For the text-containing cell, return its midpoint in [x, y] coordinate format. 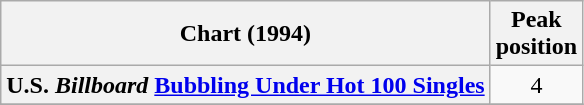
Chart (1994) [246, 34]
4 [536, 85]
U.S. Billboard Bubbling Under Hot 100 Singles [246, 85]
Peakposition [536, 34]
